Find where the given text appears and provide that cell's center as [X, Y] coordinate. 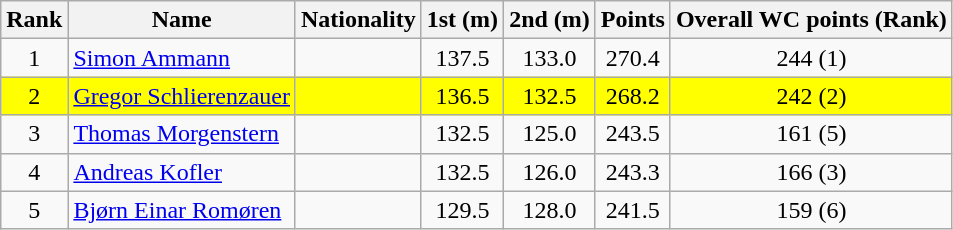
243.3 [632, 172]
270.4 [632, 58]
161 (5) [811, 134]
Simon Ammann [182, 58]
129.5 [462, 210]
2 [34, 96]
Nationality [358, 20]
126.0 [550, 172]
241.5 [632, 210]
242 (2) [811, 96]
244 (1) [811, 58]
166 (3) [811, 172]
2nd (m) [550, 20]
5 [34, 210]
159 (6) [811, 210]
3 [34, 134]
Rank [34, 20]
125.0 [550, 134]
Points [632, 20]
128.0 [550, 210]
Thomas Morgenstern [182, 134]
4 [34, 172]
243.5 [632, 134]
Bjørn Einar Romøren [182, 210]
Overall WC points (Rank) [811, 20]
Name [182, 20]
137.5 [462, 58]
1st (m) [462, 20]
Gregor Schlierenzauer [182, 96]
133.0 [550, 58]
268.2 [632, 96]
1 [34, 58]
136.5 [462, 96]
Andreas Kofler [182, 172]
